For the text-containing cell, return its midpoint in (X, Y) coordinate format. 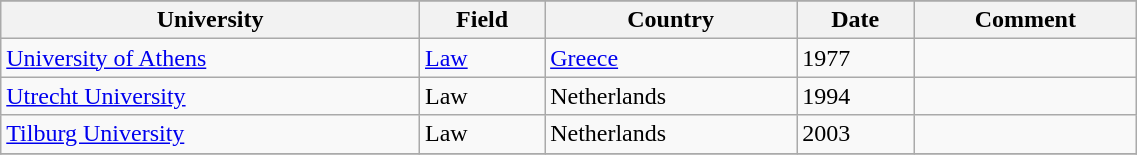
Date (856, 20)
Field (482, 20)
Utrecht University (210, 96)
Comment (1026, 20)
1977 (856, 58)
2003 (856, 134)
Greece (671, 58)
1994 (856, 96)
Country (671, 20)
Tilburg University (210, 134)
University of Athens (210, 58)
University (210, 20)
